Pinpoint the cell where the given text exists, returning its [X, Y] midpoint coordinate. 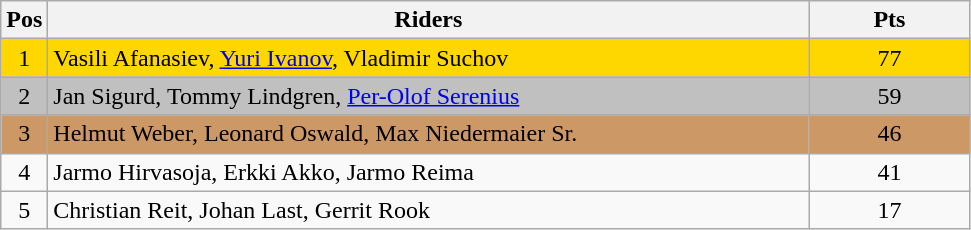
Vasili Afanasiev, Yuri Ivanov, Vladimir Suchov [428, 58]
Pos [24, 20]
Jan Sigurd, Tommy Lindgren, Per-Olof Serenius [428, 96]
Helmut Weber, Leonard Oswald, Max Niedermaier Sr. [428, 134]
17 [890, 210]
41 [890, 172]
77 [890, 58]
Jarmo Hirvasoja, Erkki Akko, Jarmo Reima [428, 172]
46 [890, 134]
Christian Reit, Johan Last, Gerrit Rook [428, 210]
Riders [428, 20]
3 [24, 134]
1 [24, 58]
4 [24, 172]
2 [24, 96]
59 [890, 96]
Pts [890, 20]
5 [24, 210]
